Determine the [x, y] coordinate at the center of the cell enclosing the given text.  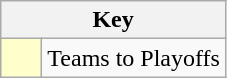
Key [114, 20]
Teams to Playoffs [134, 58]
